From the cell containing the given text, extract its center point as [x, y] coordinate. 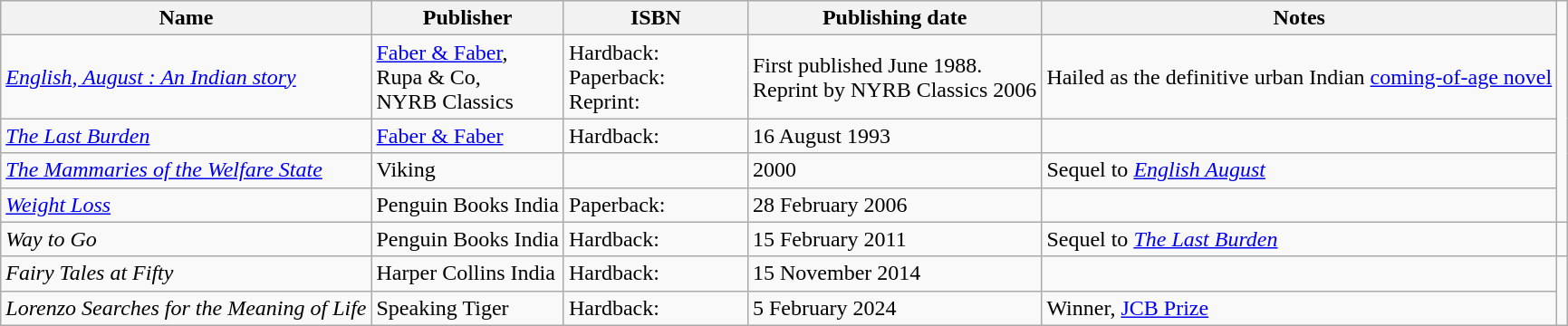
Paperback: [656, 205]
First published June 1988.Reprint by NYRB Classics 2006 [894, 77]
Harper Collins India [467, 273]
28 February 2006 [894, 205]
Hardback: Paperback: Reprint: [656, 77]
Lorenzo Searches for the Meaning of Life [187, 308]
2000 [894, 170]
Viking [467, 170]
Publisher [467, 18]
The Last Burden [187, 136]
Speaking Tiger [467, 308]
16 August 1993 [894, 136]
The Mammaries of the Welfare State [187, 170]
15 November 2014 [894, 273]
Fairy Tales at Fifty [187, 273]
5 February 2024 [894, 308]
Name [187, 18]
Notes [1299, 18]
Sequel to The Last Burden [1299, 239]
Publishing date [894, 18]
15 February 2011 [894, 239]
English, August : An Indian story [187, 77]
Hailed as the definitive urban Indian coming-of-age novel [1299, 77]
Weight Loss [187, 205]
Faber & Faber,Rupa & Co,NYRB Classics [467, 77]
Winner, JCB Prize [1299, 308]
Faber & Faber [467, 136]
Way to Go [187, 239]
ISBN [656, 18]
Sequel to English August [1299, 170]
